Identify which cell holds the provided text, then report its [X, Y] central coordinate. 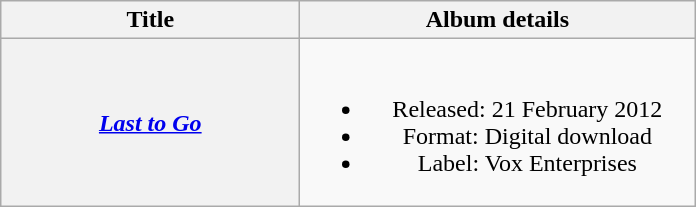
Released: 21 February 2012Format: Digital downloadLabel: Vox Enterprises [498, 122]
Album details [498, 20]
Last to Go [150, 122]
Title [150, 20]
